Locate the cell with the specified text and output its (x, y) center coordinate. 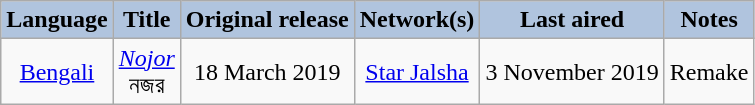
Notes (709, 20)
Last aired (572, 20)
Network(s) (417, 20)
Language (57, 20)
Title (146, 20)
18 March 2019 (267, 72)
Nojorনজর (146, 72)
Star Jalsha (417, 72)
Bengali (57, 72)
Original release (267, 20)
3 November 2019 (572, 72)
Remake (709, 72)
